Search for the cell housing the specified text and yield its (X, Y) center coordinate. 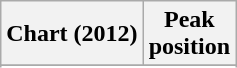
Peak position (189, 34)
Chart (2012) (72, 34)
